Provide the [x, y] coordinate of the cell's center where the given text is located.  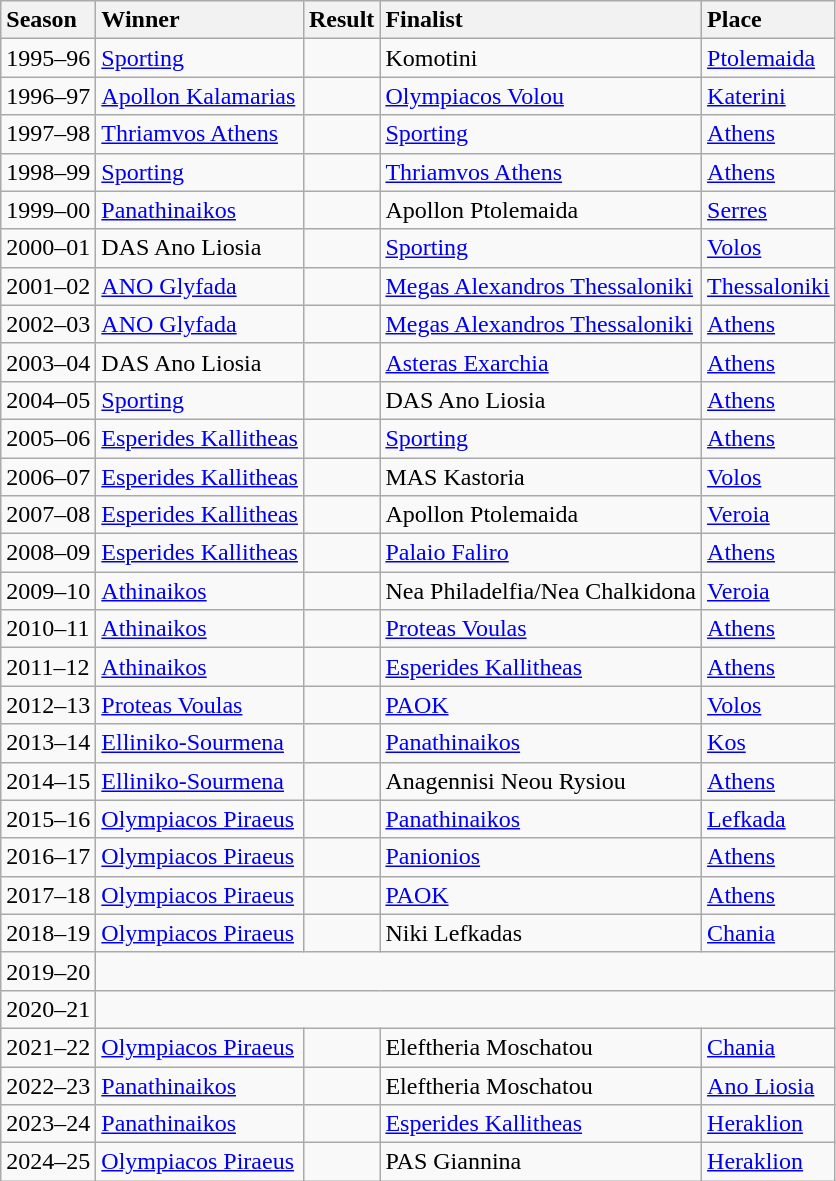
Olympiacos Volou [541, 96]
Place [769, 20]
1995–96 [48, 58]
Apollon Kalamarias [200, 96]
2000–01 [48, 248]
Kos [769, 743]
Season [48, 20]
2002–03 [48, 324]
1998–99 [48, 172]
Katerini [769, 96]
1999–00 [48, 210]
Finalist [541, 20]
2008–09 [48, 553]
2010–11 [48, 629]
2024–25 [48, 1162]
Anagennisi Neou Rysiou [541, 781]
2022–23 [48, 1085]
2017–18 [48, 895]
Result [341, 20]
MAS Kastoria [541, 477]
Serres [769, 210]
2009–10 [48, 591]
2007–08 [48, 515]
2011–12 [48, 667]
Asteras Exarchia [541, 362]
2013–14 [48, 743]
Nea Philadelfia/Nea Chalkidona [541, 591]
2003–04 [48, 362]
Thessaloniki [769, 286]
2018–19 [48, 933]
2015–16 [48, 819]
2021–22 [48, 1047]
2019–20 [48, 971]
Winner [200, 20]
2001–02 [48, 286]
Ptolemaida [769, 58]
1996–97 [48, 96]
2023–24 [48, 1124]
Palaio Faliro [541, 553]
Niki Lefkadas [541, 933]
PAS Giannina [541, 1162]
2016–17 [48, 857]
2004–05 [48, 400]
2006–07 [48, 477]
Lefkada [769, 819]
1997–98 [48, 134]
Panionios [541, 857]
2020–21 [48, 1009]
Komotini [541, 58]
2005–06 [48, 438]
Ano Liosia [769, 1085]
2012–13 [48, 705]
2014–15 [48, 781]
